Search for the cell housing the specified text and yield its [X, Y] center coordinate. 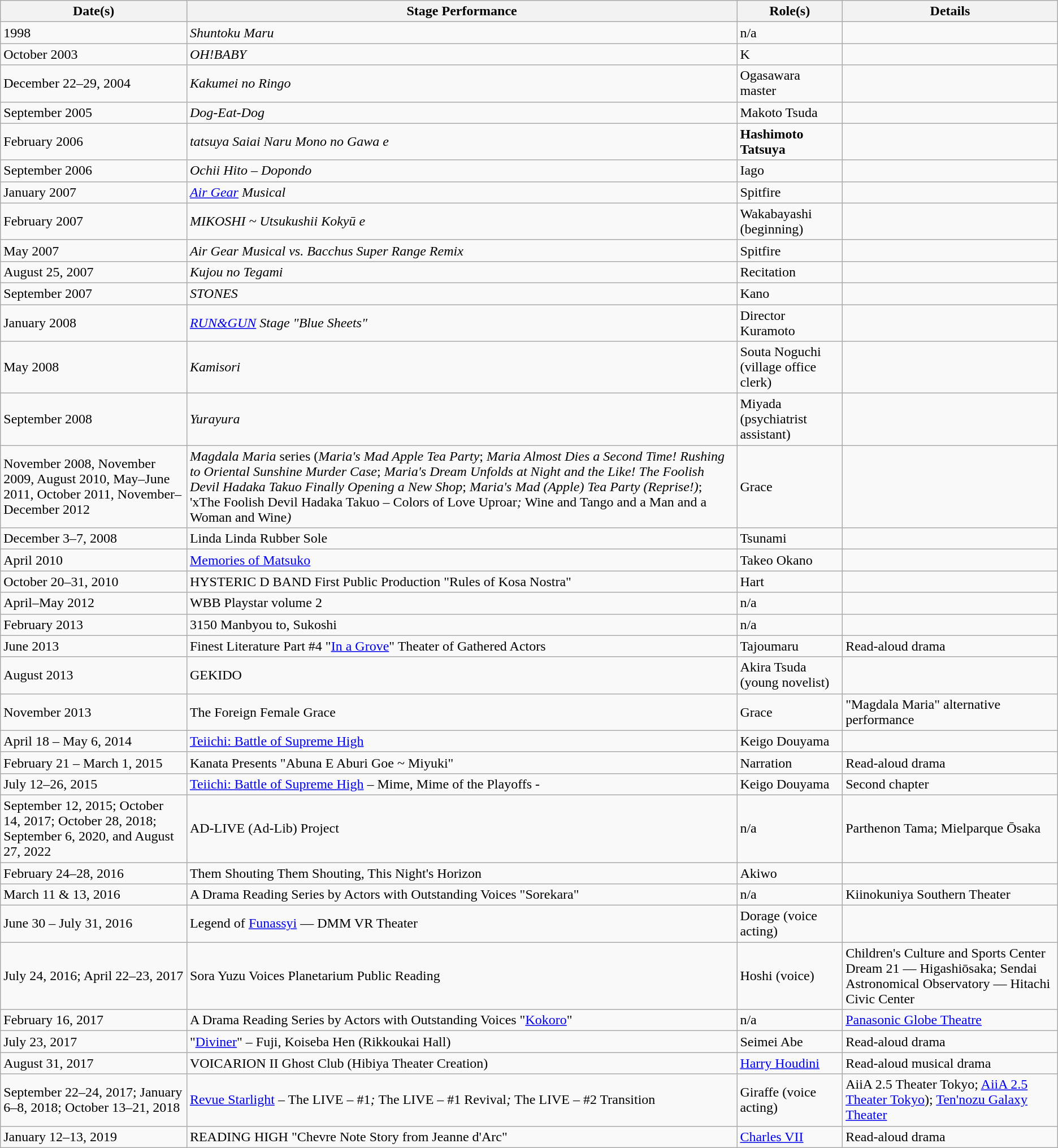
August 31, 2017 [94, 1063]
September 2008 [94, 419]
STONES [461, 293]
March 11 & 13, 2016 [94, 895]
Kanata Presents "Abuna E Aburi Goe ~ Miyuki" [461, 763]
GEKIDO [461, 675]
"Magdala Maria" alternative performance [951, 712]
HYSTERIC D BAND First Public Production "Rules of Kosa Nostra" [461, 582]
The Foreign Female Grace [461, 712]
Miyada (psychiatrist assistant) [790, 419]
Stage Performance [461, 11]
Kujou no Tegami [461, 272]
READING HIGH "Chevre Note Story from Jeanne d'Arc" [461, 1137]
January 2007 [94, 192]
Hashimoto Tatsuya [790, 141]
AD-LIVE (Ad-Lib) Project [461, 829]
December 22–29, 2004 [94, 84]
February 2006 [94, 141]
September 2006 [94, 171]
OH!BABY [461, 54]
June 30 – July 31, 2016 [94, 924]
Yurayura [461, 419]
Teiichi: Battle of Supreme High [461, 741]
October 20–31, 2010 [94, 582]
July 24, 2016; April 22–23, 2017 [94, 976]
tatsuya Saiai Naru Mono no Gawa e [461, 141]
February 2013 [94, 625]
Linda Linda Rubber Sole [461, 539]
April–May 2012 [94, 603]
February 21 – March 1, 2015 [94, 763]
Director Kuramoto [790, 322]
Shuntoku Maru [461, 33]
Tsunami [790, 539]
September 22–24, 2017; January 6–8, 2018; October 13–21, 2018 [94, 1100]
June 2013 [94, 646]
September 12, 2015; October 14, 2017; October 28, 2018; September 6, 2020, and August 27, 2022 [94, 829]
1998 [94, 33]
Role(s) [790, 11]
Second chapter [951, 784]
February 24–28, 2016 [94, 873]
November 2013 [94, 712]
Iago [790, 171]
Harry Houdini [790, 1063]
January 12–13, 2019 [94, 1137]
Finest Literature Part #4 "In a Grove" Theater of Gathered Actors [461, 646]
April 18 – May 6, 2014 [94, 741]
July 23, 2017 [94, 1042]
July 12–26, 2015 [94, 784]
Panasonic Globe Theatre [951, 1020]
April 2010 [94, 560]
Sora Yuzu Voices Planetarium Public Reading [461, 976]
Hoshi (voice) [790, 976]
Ogasawara master [790, 84]
AiiA 2.5 Theater Tokyo; AiiA 2.5 Theater Tokyo); Ten'nozu Galaxy Theater [951, 1100]
Them Shouting Them Shouting, This Night's Horizon [461, 873]
Read-aloud musical drama [951, 1063]
Ochii Hito – Dopondo [461, 171]
MIKOSHI ~ Utsukushii Kokyū e [461, 222]
Charles VII [790, 1137]
Kakumei no Ringo [461, 84]
"Diviner" – Fuji, Koiseba Hen (Rikkoukai Hall) [461, 1042]
January 2008 [94, 322]
August 25, 2007 [94, 272]
Date(s) [94, 11]
VOICARION II Ghost Club (Hibiya Theater Creation) [461, 1063]
Teiichi: Battle of Supreme High – Mime, Mime of the Playoffs - [461, 784]
Akira Tsuda (young novelist) [790, 675]
A Drama Reading Series by Actors with Outstanding Voices "Kokoro" [461, 1020]
Takeo Okano [790, 560]
Dorage (voice acting) [790, 924]
RUN&GUN Stage "Blue Sheets" [461, 322]
Akiwo [790, 873]
A Drama Reading Series by Actors with Outstanding Voices "Sorekara" [461, 895]
Air Gear Musical vs. Bacchus Super Range Remix [461, 250]
Kamisori [461, 367]
K [790, 54]
Details [951, 11]
Narration [790, 763]
Souta Noguchi (village office clerk) [790, 367]
Legend of Funassyi — DMM VR Theater [461, 924]
February 2007 [94, 222]
Parthenon Tama; Mielparque Ōsaka [951, 829]
Makoto Tsuda [790, 112]
May 2008 [94, 367]
August 2013 [94, 675]
Memories of Matsuko [461, 560]
Recitation [790, 272]
September 2005 [94, 112]
Children's Culture and Sports Center Dream 21 — Higashiōsaka; Sendai Astronomical Observatory — Hitachi Civic Center [951, 976]
Seimei Abe [790, 1042]
December 3–7, 2008 [94, 539]
May 2007 [94, 250]
WBB Playstar volume 2 [461, 603]
Tajoumaru [790, 646]
Revue Starlight – The LIVE – #1; The LIVE – #1 Revival; The LIVE – #2 Transition [461, 1100]
February 16, 2017 [94, 1020]
Dog-Eat-Dog [461, 112]
September 2007 [94, 293]
November 2008, November 2009, August 2010, May–June 2011, October 2011, November–December 2012 [94, 487]
Air Gear Musical [461, 192]
October 2003 [94, 54]
3150 Manbyou to, Sukoshi [461, 625]
Wakabayashi (beginning) [790, 222]
Giraffe (voice acting) [790, 1100]
Hart [790, 582]
Kano [790, 293]
Kiinokuniya Southern Theater [951, 895]
